Find where the given text appears and provide that cell's center as [X, Y] coordinate. 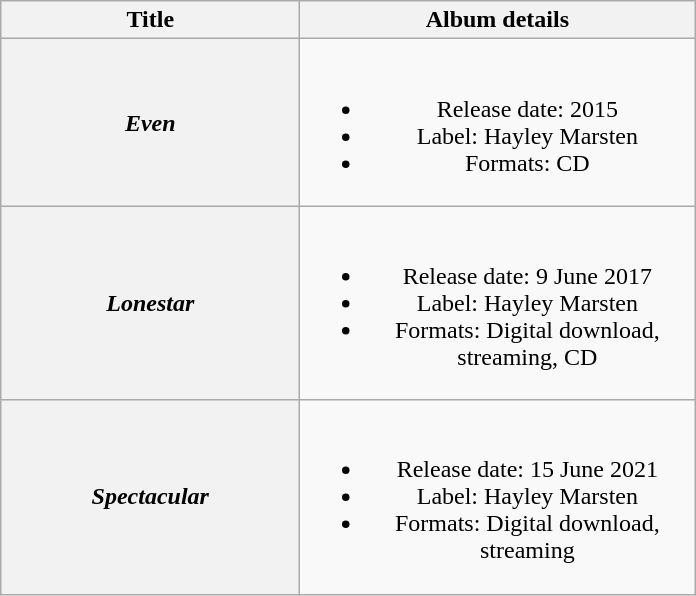
Lonestar [150, 303]
Release date: 9 June 2017Label: Hayley MarstenFormats: Digital download, streaming, CD [498, 303]
Even [150, 122]
Title [150, 20]
Release date: 15 June 2021Label: Hayley MarstenFormats: Digital download, streaming [498, 497]
Album details [498, 20]
Spectacular [150, 497]
Release date: 2015Label: Hayley MarstenFormats: CD [498, 122]
